Scan for the cell matching the given text and deliver its [X, Y] coordinate at center. 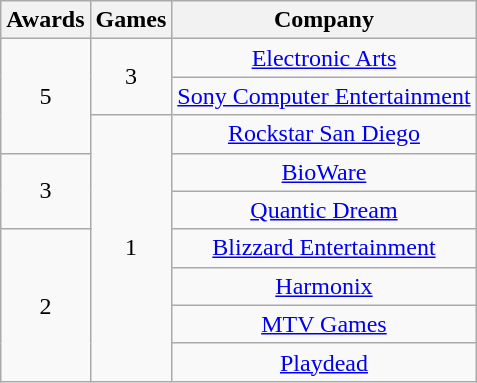
MTV Games [324, 324]
BioWare [324, 172]
Playdead [324, 362]
Harmonix [324, 286]
5 [46, 96]
Quantic Dream [324, 210]
Rockstar San Diego [324, 134]
Company [324, 20]
Sony Computer Entertainment [324, 96]
Awards [46, 20]
2 [46, 305]
1 [131, 248]
Blizzard Entertainment [324, 248]
Electronic Arts [324, 58]
Games [131, 20]
